Search for the cell housing the specified text and yield its (X, Y) center coordinate. 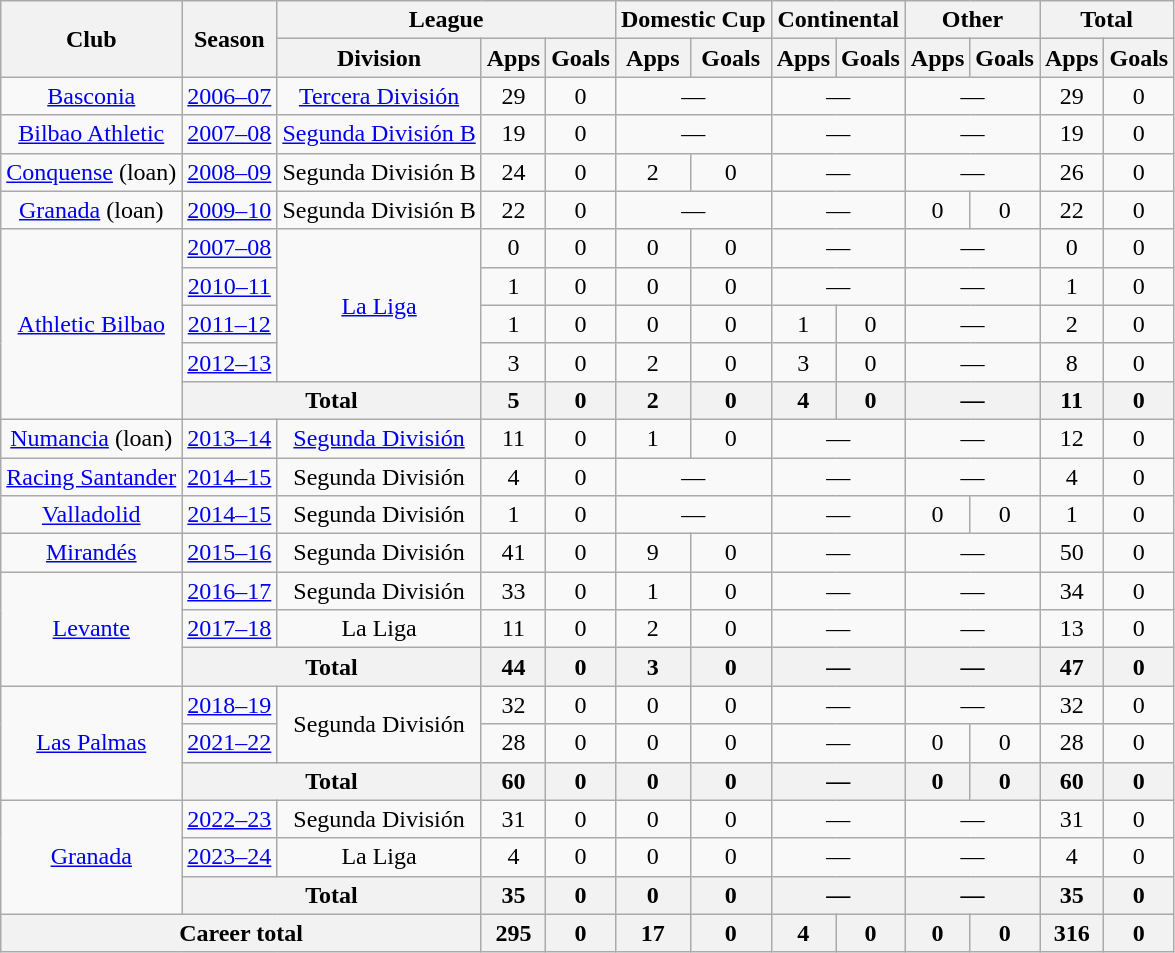
2008–09 (230, 172)
2011–12 (230, 324)
Valladolid (92, 515)
Tercera División (379, 96)
Continental (838, 20)
Granada (92, 857)
34 (1072, 591)
26 (1072, 172)
50 (1072, 553)
Career total (241, 933)
295 (513, 933)
Bilbao Athletic (92, 134)
33 (513, 591)
24 (513, 172)
Granada (loan) (92, 210)
9 (652, 553)
2012–13 (230, 362)
2023–24 (230, 857)
Numancia (loan) (92, 438)
Athletic Bilbao (92, 324)
Basconia (92, 96)
Levante (92, 629)
12 (1072, 438)
2022–23 (230, 819)
41 (513, 553)
2009–10 (230, 210)
Club (92, 39)
17 (652, 933)
Las Palmas (92, 743)
Domestic Cup (693, 20)
2015–16 (230, 553)
Season (230, 39)
2021–22 (230, 743)
5 (513, 400)
2017–18 (230, 629)
13 (1072, 629)
Conquense (loan) (92, 172)
Other (972, 20)
2018–19 (230, 705)
47 (1072, 667)
Racing Santander (92, 477)
316 (1072, 933)
2006–07 (230, 96)
2016–17 (230, 591)
Mirandés (92, 553)
Division (379, 58)
2013–14 (230, 438)
44 (513, 667)
League (446, 20)
8 (1072, 362)
2010–11 (230, 286)
